For the text-containing cell, return its midpoint in [x, y] coordinate format. 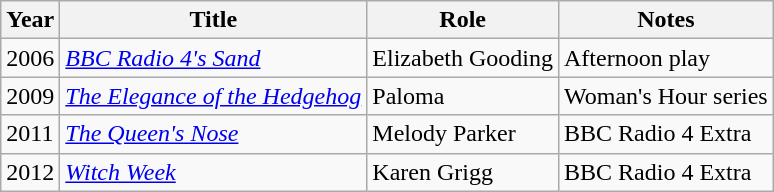
2009 [30, 96]
2012 [30, 172]
2006 [30, 58]
Karen Grigg [463, 172]
Title [214, 20]
Notes [666, 20]
Paloma [463, 96]
BBC Radio 4's Sand [214, 58]
2011 [30, 134]
Afternoon play [666, 58]
Year [30, 20]
Role [463, 20]
The Elegance of the Hedgehog [214, 96]
Woman's Hour series [666, 96]
Elizabeth Gooding [463, 58]
Melody Parker [463, 134]
The Queen's Nose [214, 134]
Witch Week [214, 172]
